Search for the cell housing the specified text and yield its [X, Y] center coordinate. 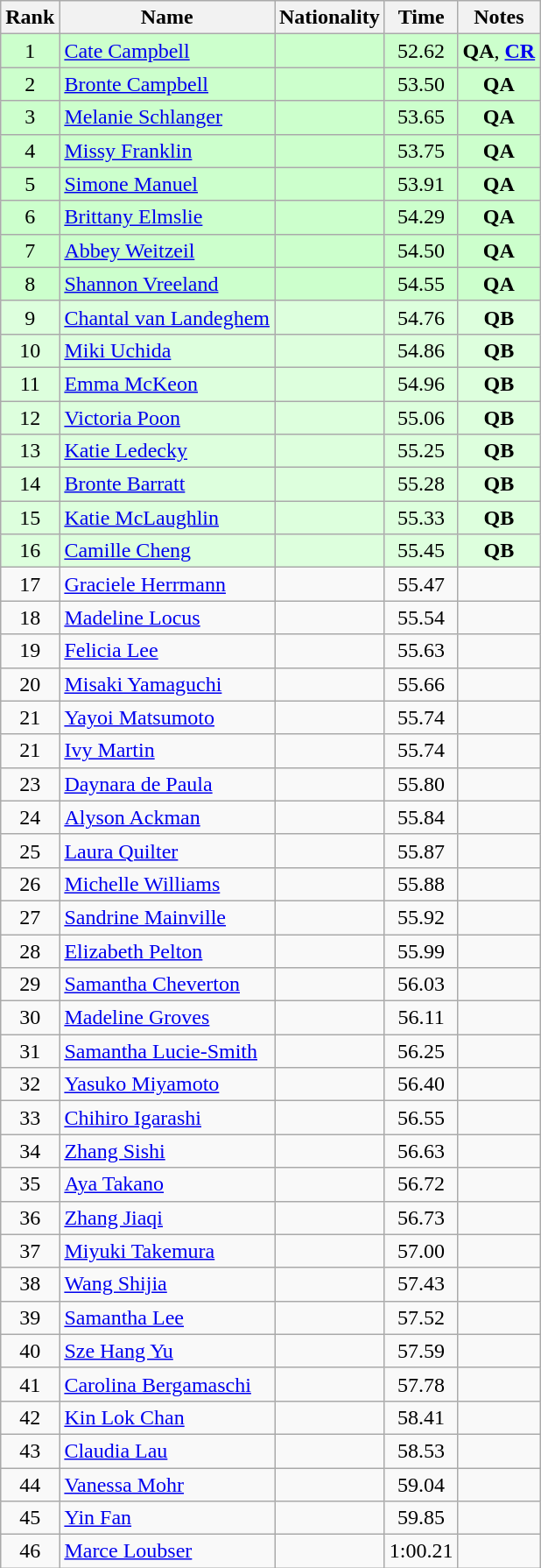
46 [30, 1551]
Sandrine Mainville [167, 917]
53.65 [421, 117]
Katie McLaughlin [167, 518]
1 [30, 51]
29 [30, 985]
58.53 [421, 1451]
57.78 [421, 1384]
Katie Ledecky [167, 451]
Rank [30, 18]
37 [30, 1251]
Samantha Lucie-Smith [167, 1051]
41 [30, 1384]
1:00.21 [421, 1551]
54.55 [421, 284]
9 [30, 317]
54.96 [421, 384]
38 [30, 1284]
53.91 [421, 184]
Bronte Barratt [167, 484]
53.50 [421, 84]
56.40 [421, 1084]
Sze Hang Yu [167, 1351]
Miyuki Takemura [167, 1251]
Graciele Herrmann [167, 584]
44 [30, 1485]
24 [30, 817]
Notes [499, 18]
55.99 [421, 950]
56.72 [421, 1184]
8 [30, 284]
54.29 [421, 217]
Elizabeth Pelton [167, 950]
Zhang Sishi [167, 1151]
54.50 [421, 251]
55.92 [421, 917]
Zhang Jiaqi [167, 1218]
26 [30, 884]
Camille Cheng [167, 551]
Carolina Bergamaschi [167, 1384]
Samantha Lee [167, 1317]
Shannon Vreeland [167, 284]
56.63 [421, 1151]
Victoria Poon [167, 418]
55.45 [421, 551]
2 [30, 84]
36 [30, 1218]
43 [30, 1451]
4 [30, 151]
57.59 [421, 1351]
34 [30, 1151]
13 [30, 451]
Time [421, 18]
Felicia Lee [167, 651]
Emma McKeon [167, 384]
14 [30, 484]
35 [30, 1184]
56.73 [421, 1218]
Samantha Cheverton [167, 985]
56.11 [421, 1018]
Claudia Lau [167, 1451]
Name [167, 18]
31 [30, 1051]
33 [30, 1118]
QA, CR [499, 51]
Simone Manuel [167, 184]
52.62 [421, 51]
Brittany Elmslie [167, 217]
55.80 [421, 784]
5 [30, 184]
Kin Lok Chan [167, 1417]
57.00 [421, 1251]
55.25 [421, 451]
7 [30, 251]
Missy Franklin [167, 151]
53.75 [421, 151]
15 [30, 518]
57.43 [421, 1284]
56.25 [421, 1051]
Aya Takano [167, 1184]
12 [30, 418]
28 [30, 950]
55.84 [421, 817]
Miki Uchida [167, 350]
54.86 [421, 350]
11 [30, 384]
Vanessa Mohr [167, 1485]
Marce Loubser [167, 1551]
Melanie Schlanger [167, 117]
55.47 [421, 584]
Wang Shijia [167, 1284]
Abbey Weitzeil [167, 251]
Ivy Martin [167, 751]
55.87 [421, 851]
59.85 [421, 1518]
Yayoi Matsumoto [167, 717]
55.06 [421, 418]
17 [30, 584]
Chantal van Landeghem [167, 317]
Chihiro Igarashi [167, 1118]
Yin Fan [167, 1518]
Alyson Ackman [167, 817]
19 [30, 651]
30 [30, 1018]
55.28 [421, 484]
57.52 [421, 1317]
42 [30, 1417]
55.63 [421, 651]
Bronte Campbell [167, 84]
59.04 [421, 1485]
Michelle Williams [167, 884]
55.54 [421, 618]
55.33 [421, 518]
56.55 [421, 1118]
23 [30, 784]
Nationality [330, 18]
Madeline Groves [167, 1018]
32 [30, 1084]
10 [30, 350]
58.41 [421, 1417]
Yasuko Miyamoto [167, 1084]
16 [30, 551]
Madeline Locus [167, 618]
Laura Quilter [167, 851]
6 [30, 217]
Cate Campbell [167, 51]
3 [30, 117]
55.66 [421, 684]
27 [30, 917]
54.76 [421, 317]
18 [30, 618]
20 [30, 684]
39 [30, 1317]
56.03 [421, 985]
Misaki Yamaguchi [167, 684]
40 [30, 1351]
55.88 [421, 884]
45 [30, 1518]
25 [30, 851]
Daynara de Paula [167, 784]
